Scan for the cell matching the given text and deliver its [X, Y] coordinate at center. 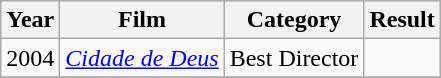
Best Director [294, 58]
Category [294, 20]
Result [402, 20]
Year [30, 20]
Film [142, 20]
Cidade de Deus [142, 58]
2004 [30, 58]
